Determine the [X, Y] coordinate at the center of the cell enclosing the given text.  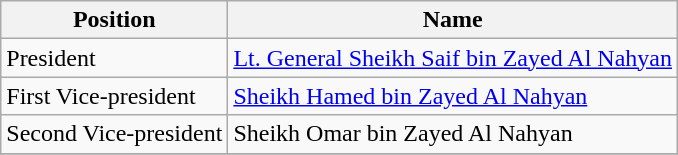
Sheikh Hamed bin Zayed Al Nahyan [453, 96]
Lt. General Sheikh Saif bin Zayed Al Nahyan [453, 58]
Second Vice-president [114, 134]
Position [114, 20]
First Vice-president [114, 96]
Name [453, 20]
Sheikh Omar bin Zayed Al Nahyan [453, 134]
President [114, 58]
